Find where the given text appears and provide that cell's center as (X, Y) coordinate. 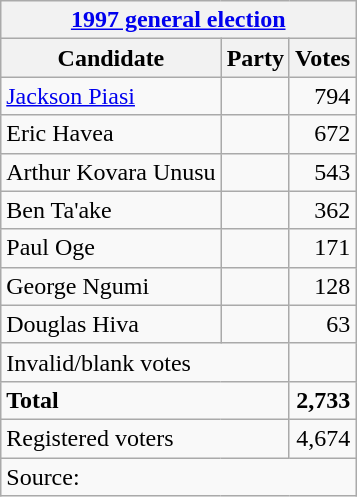
543 (322, 172)
794 (322, 96)
Total (146, 400)
Arthur Kovara Unusu (111, 172)
George Ngumi (111, 286)
171 (322, 248)
Jackson Piasi (111, 96)
1997 general election (178, 20)
4,674 (322, 438)
672 (322, 134)
Eric Havea (111, 134)
Paul Oge (111, 248)
63 (322, 324)
Ben Ta'ake (111, 210)
362 (322, 210)
128 (322, 286)
Votes (322, 58)
2,733 (322, 400)
Source: (178, 477)
Douglas Hiva (111, 324)
Candidate (111, 58)
Party (255, 58)
Registered voters (146, 438)
Invalid/blank votes (146, 362)
